Capture the cell that displays the provided text and extract its [x, y] central coordinate. 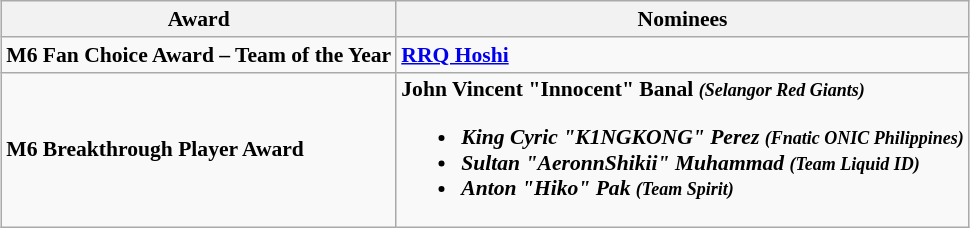
M6 Fan Choice Award – Team of the Year [198, 55]
RRQ Hoshi [682, 55]
M6 Breakthrough Player Award [198, 150]
Award [198, 19]
Nominees [682, 19]
